Output the [X, Y] coordinate of the center of the cell containing the given text.  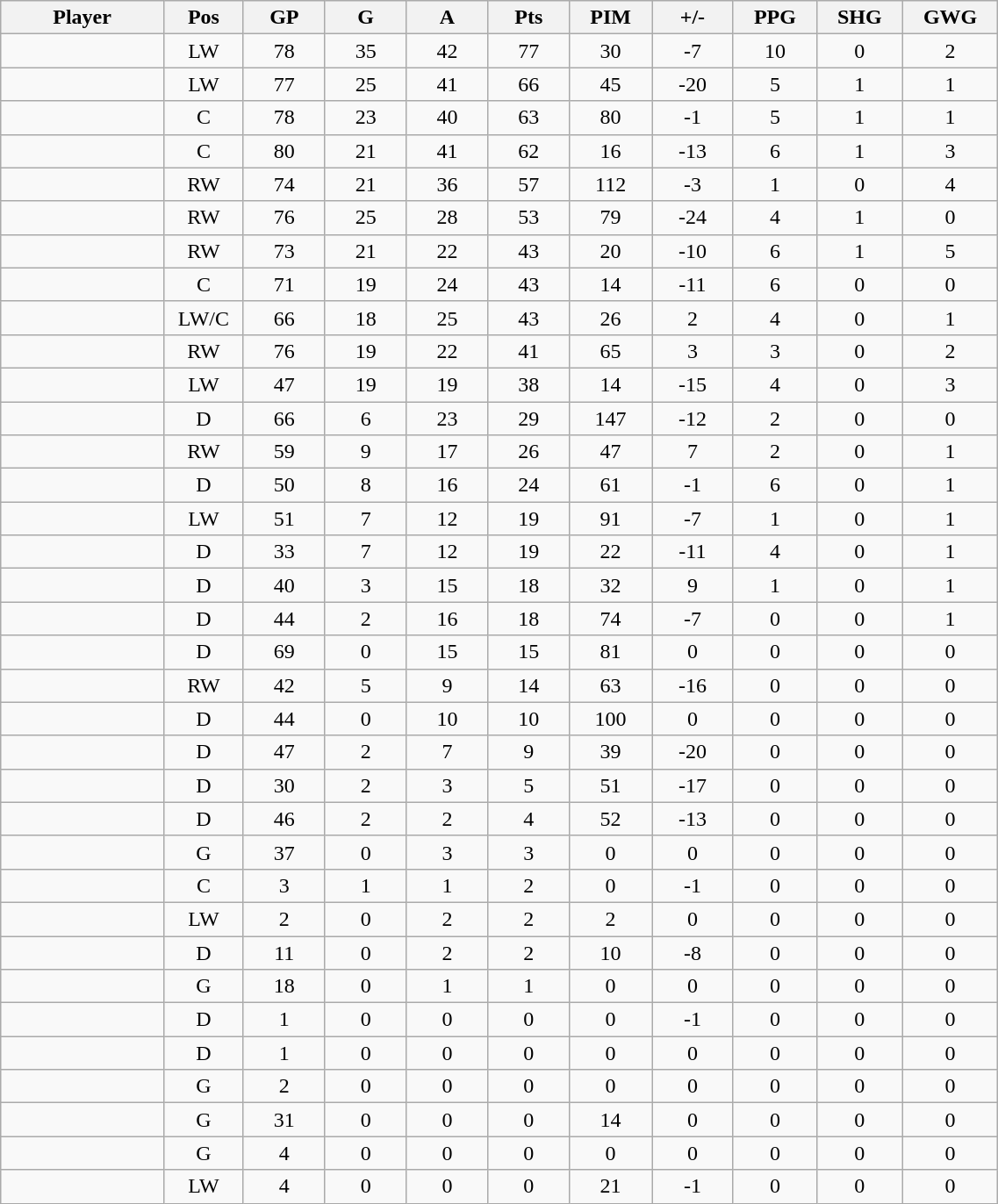
-24 [692, 218]
GP [284, 18]
38 [528, 384]
PIM [611, 18]
57 [528, 184]
-15 [692, 384]
52 [611, 819]
GWG [950, 18]
73 [284, 251]
37 [284, 852]
PPG [774, 18]
-17 [692, 785]
65 [611, 351]
8 [365, 485]
11 [284, 952]
81 [611, 652]
71 [284, 284]
36 [448, 184]
32 [611, 585]
69 [284, 652]
-8 [692, 952]
SHG [859, 18]
-16 [692, 685]
35 [365, 51]
50 [284, 485]
45 [611, 84]
LW/C [204, 318]
147 [611, 419]
Pos [204, 18]
112 [611, 184]
A [448, 18]
59 [284, 452]
53 [528, 218]
33 [284, 552]
-10 [692, 251]
-12 [692, 419]
28 [448, 218]
31 [284, 1120]
46 [284, 819]
+/- [692, 18]
29 [528, 419]
39 [611, 752]
91 [611, 519]
17 [448, 452]
62 [528, 151]
-3 [692, 184]
100 [611, 719]
Pts [528, 18]
61 [611, 485]
Player [83, 18]
79 [611, 218]
20 [611, 251]
